Output the [X, Y] coordinate of the center of the cell containing the given text.  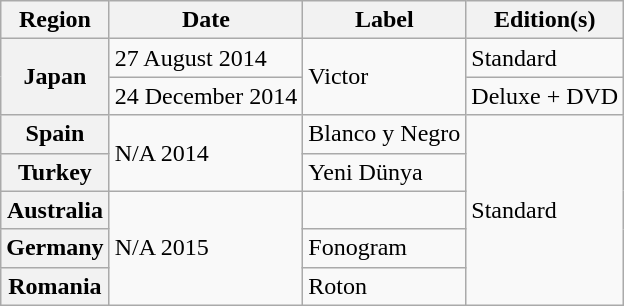
24 December 2014 [206, 96]
Turkey [55, 172]
N/A 2015 [206, 248]
Date [206, 20]
Germany [55, 248]
Australia [55, 210]
Label [384, 20]
Victor [384, 77]
27 August 2014 [206, 58]
Yeni Dünya [384, 172]
Edition(s) [545, 20]
N/A 2014 [206, 153]
Romania [55, 286]
Spain [55, 134]
Blanco y Negro [384, 134]
Japan [55, 77]
Deluxe + DVD [545, 96]
Fonogram [384, 248]
Region [55, 20]
Roton [384, 286]
